Find where the given text appears and provide that cell's center as (x, y) coordinate. 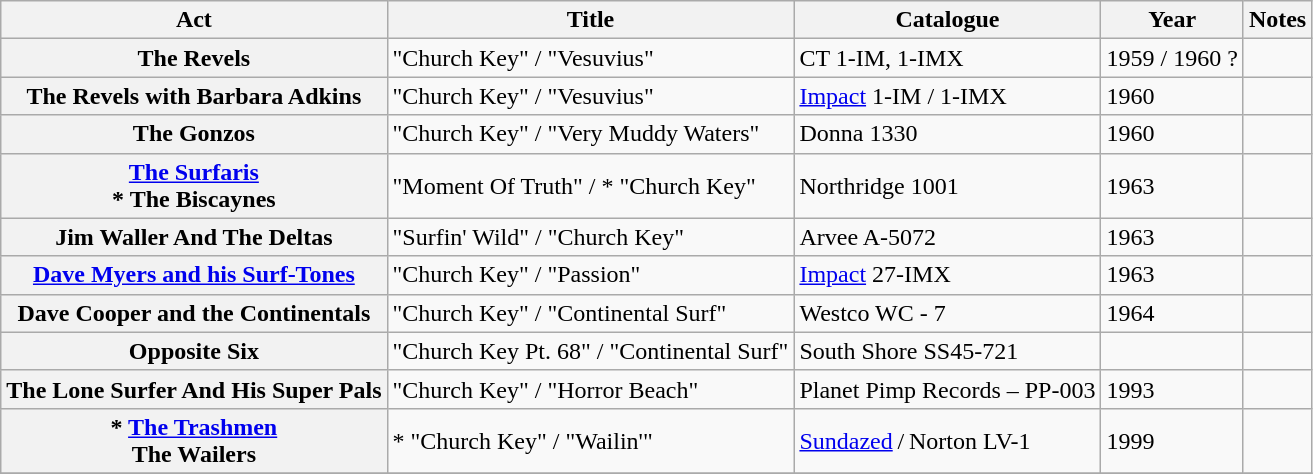
Catalogue (948, 20)
CT 1-IM, 1-IMX (948, 58)
"Church Key" / "Very Muddy Waters" (590, 134)
Impact 1-IM / 1-IMX (948, 96)
The Lone Surfer And His Super Pals (194, 389)
1993 (1172, 389)
"Church Key Pt. 68" / "Continental Surf" (590, 351)
Dave Cooper and the Continentals (194, 313)
South Shore SS45-721 (948, 351)
Westco WC - 7 (948, 313)
1959 / 1960 ? (1172, 58)
Jim Waller And The Deltas (194, 237)
"Church Key" / "Continental Surf" (590, 313)
Opposite Six (194, 351)
"Church Key" / "Horror Beach" (590, 389)
"Surfin' Wild" / "Church Key" (590, 237)
The Gonzos (194, 134)
"Church Key" / "Passion" (590, 275)
Northridge 1001 (948, 186)
"Moment Of Truth" / * "Church Key" (590, 186)
Donna 1330 (948, 134)
Sundazed / Norton LV-1 (948, 440)
Act (194, 20)
The Revels with Barbara Adkins (194, 96)
Notes (1277, 20)
The Revels (194, 58)
1999 (1172, 440)
Year (1172, 20)
The Surfaris* The Biscaynes (194, 186)
Title (590, 20)
* "Church Key" / "Wailin'" (590, 440)
Arvee A-5072 (948, 237)
Planet Pimp Records – PP-003 (948, 389)
Dave Myers and his Surf-Tones (194, 275)
1964 (1172, 313)
* The TrashmenThe Wailers (194, 440)
Impact 27-IMX (948, 275)
